For the text-containing cell, return its midpoint in (X, Y) coordinate format. 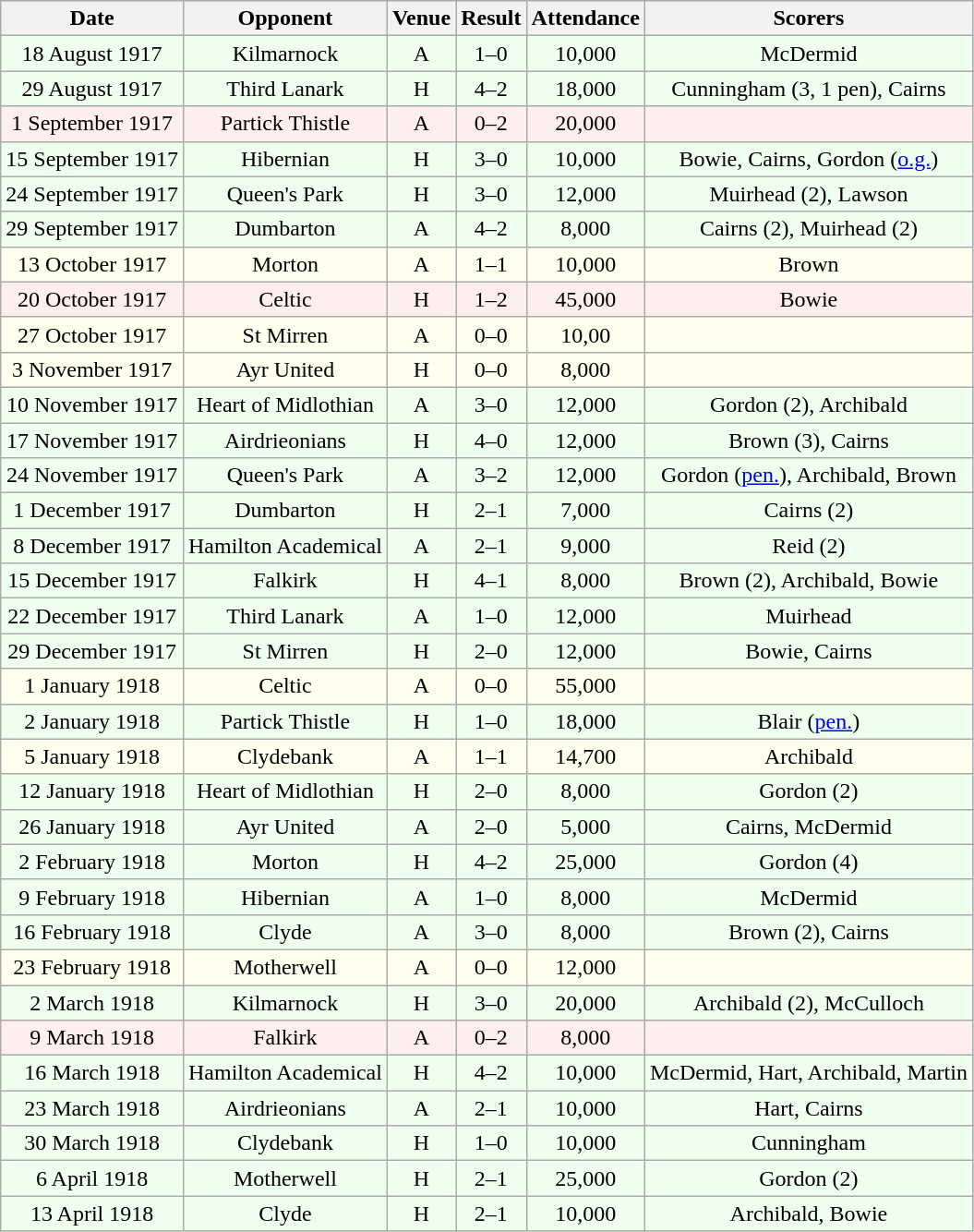
Result (491, 18)
Bowie, Cairns (809, 651)
24 September 1917 (92, 194)
Brown (809, 264)
55,000 (585, 686)
Venue (421, 18)
2 February 1918 (92, 862)
12 January 1918 (92, 791)
Cunningham (3, 1 pen), Cairns (809, 89)
Bowie (809, 299)
Blair (pen.) (809, 721)
1 January 1918 (92, 686)
Opponent (284, 18)
Muirhead (809, 616)
Reid (2) (809, 546)
Brown (3), Cairns (809, 441)
7,000 (585, 511)
Brown (2), Cairns (809, 932)
Archibald (809, 756)
45,000 (585, 299)
Cairns, McDermid (809, 827)
Brown (2), Archibald, Bowie (809, 581)
Archibald, Bowie (809, 1214)
3–2 (491, 476)
22 December 1917 (92, 616)
3 November 1917 (92, 369)
Bowie, Cairns, Gordon (o.g.) (809, 159)
2 January 1918 (92, 721)
9,000 (585, 546)
16 February 1918 (92, 932)
4–0 (491, 441)
Gordon (pen.), Archibald, Brown (809, 476)
1 September 1917 (92, 124)
10,00 (585, 334)
26 January 1918 (92, 827)
13 October 1917 (92, 264)
18 August 1917 (92, 54)
9 March 1918 (92, 1038)
29 December 1917 (92, 651)
16 March 1918 (92, 1073)
Cairns (2) (809, 511)
14,700 (585, 756)
23 February 1918 (92, 967)
10 November 1917 (92, 405)
30 March 1918 (92, 1143)
Date (92, 18)
Hart, Cairns (809, 1108)
29 August 1917 (92, 89)
Gordon (2), Archibald (809, 405)
Attendance (585, 18)
13 April 1918 (92, 1214)
8 December 1917 (92, 546)
1 December 1917 (92, 511)
15 September 1917 (92, 159)
4–1 (491, 581)
15 December 1917 (92, 581)
20 October 1917 (92, 299)
Archibald (2), McCulloch (809, 1002)
9 February 1918 (92, 897)
17 November 1917 (92, 441)
24 November 1917 (92, 476)
Gordon (4) (809, 862)
1–2 (491, 299)
23 March 1918 (92, 1108)
29 September 1917 (92, 229)
Muirhead (2), Lawson (809, 194)
2 March 1918 (92, 1002)
Cairns (2), Muirhead (2) (809, 229)
McDermid, Hart, Archibald, Martin (809, 1073)
5,000 (585, 827)
27 October 1917 (92, 334)
6 April 1918 (92, 1178)
Scorers (809, 18)
5 January 1918 (92, 756)
Cunningham (809, 1143)
